From the cell containing the given text, extract its center point as (x, y) coordinate. 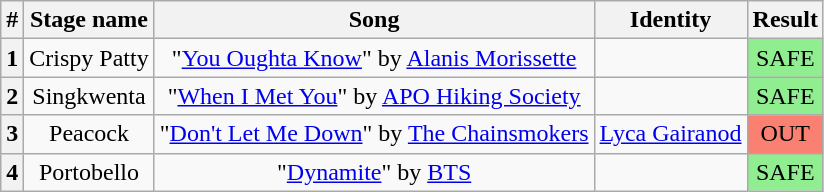
Lyca Gairanod (670, 134)
"You Oughta Know" by Alanis Morissette (374, 58)
1 (12, 58)
"Dynamite" by BTS (374, 172)
3 (12, 134)
2 (12, 96)
Identity (670, 20)
Song (374, 20)
Stage name (89, 20)
4 (12, 172)
Crispy Patty (89, 58)
"When I Met You" by APO Hiking Society (374, 96)
OUT (785, 134)
Singkwenta (89, 96)
Peacock (89, 134)
# (12, 20)
Portobello (89, 172)
Result (785, 20)
"Don't Let Me Down" by The Chainsmokers (374, 134)
